Determine the (X, Y) coordinate at the center of the cell enclosing the given text.  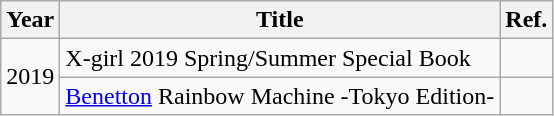
Title (280, 20)
Ref. (526, 20)
Benetton Rainbow Machine -Tokyo Edition- (280, 96)
Year (30, 20)
2019 (30, 77)
X-girl 2019 Spring/Summer Special Book (280, 58)
